Find where the given text appears and provide that cell's center as (X, Y) coordinate. 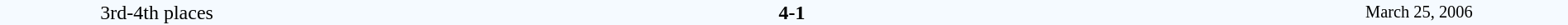
4-1 (791, 12)
March 25, 2006 (1419, 12)
3rd-4th places (157, 12)
